Search for the cell housing the specified text and yield its [X, Y] center coordinate. 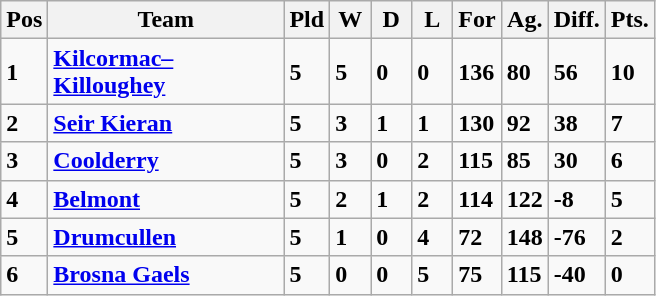
Belmont [166, 199]
122 [524, 199]
92 [524, 123]
-40 [576, 275]
136 [477, 72]
Pts. [630, 20]
Drumcullen [166, 237]
Diff. [576, 20]
Team [166, 20]
130 [477, 123]
7 [630, 123]
Coolderry [166, 161]
Seir Kieran [166, 123]
75 [477, 275]
30 [576, 161]
85 [524, 161]
Pos [24, 20]
56 [576, 72]
For [477, 20]
W [350, 20]
L [432, 20]
Pld [307, 20]
D [392, 20]
10 [630, 72]
Ag. [524, 20]
-8 [576, 199]
148 [524, 237]
Kilcormac–Killoughey [166, 72]
Brosna Gaels [166, 275]
72 [477, 237]
38 [576, 123]
-76 [576, 237]
80 [524, 72]
114 [477, 199]
